Search for the cell housing the specified text and yield its [X, Y] center coordinate. 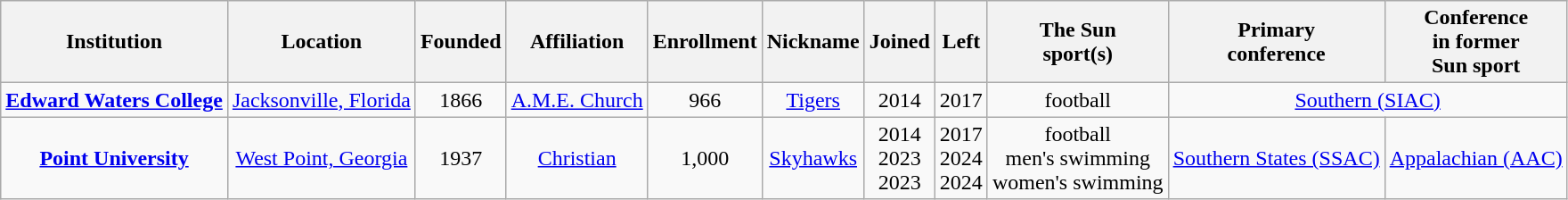
Southern (SIAC) [1368, 100]
Skyhawks [813, 158]
Nickname [813, 42]
Founded [461, 42]
footballmen's swimmingwomen's swimming [1078, 158]
Christian [577, 158]
West Point, Georgia [321, 158]
Left [960, 42]
Enrollment [705, 42]
The Sunsport(s) [1078, 42]
1,000 [705, 158]
Location [321, 42]
Point University [114, 158]
Institution [114, 42]
football [1078, 100]
1866 [461, 100]
Conferencein formerSun sport [1475, 42]
Appalachian (AAC) [1475, 158]
Affiliation [577, 42]
Primaryconference [1276, 42]
201420232023 [900, 158]
Southern States (SSAC) [1276, 158]
2014 [900, 100]
Joined [900, 42]
201720242024 [960, 158]
Edward Waters College [114, 100]
2017 [960, 100]
Jacksonville, Florida [321, 100]
A.M.E. Church [577, 100]
966 [705, 100]
1937 [461, 158]
Tigers [813, 100]
